Detect which cell encompasses the target text, then output its [X, Y] center coordinate. 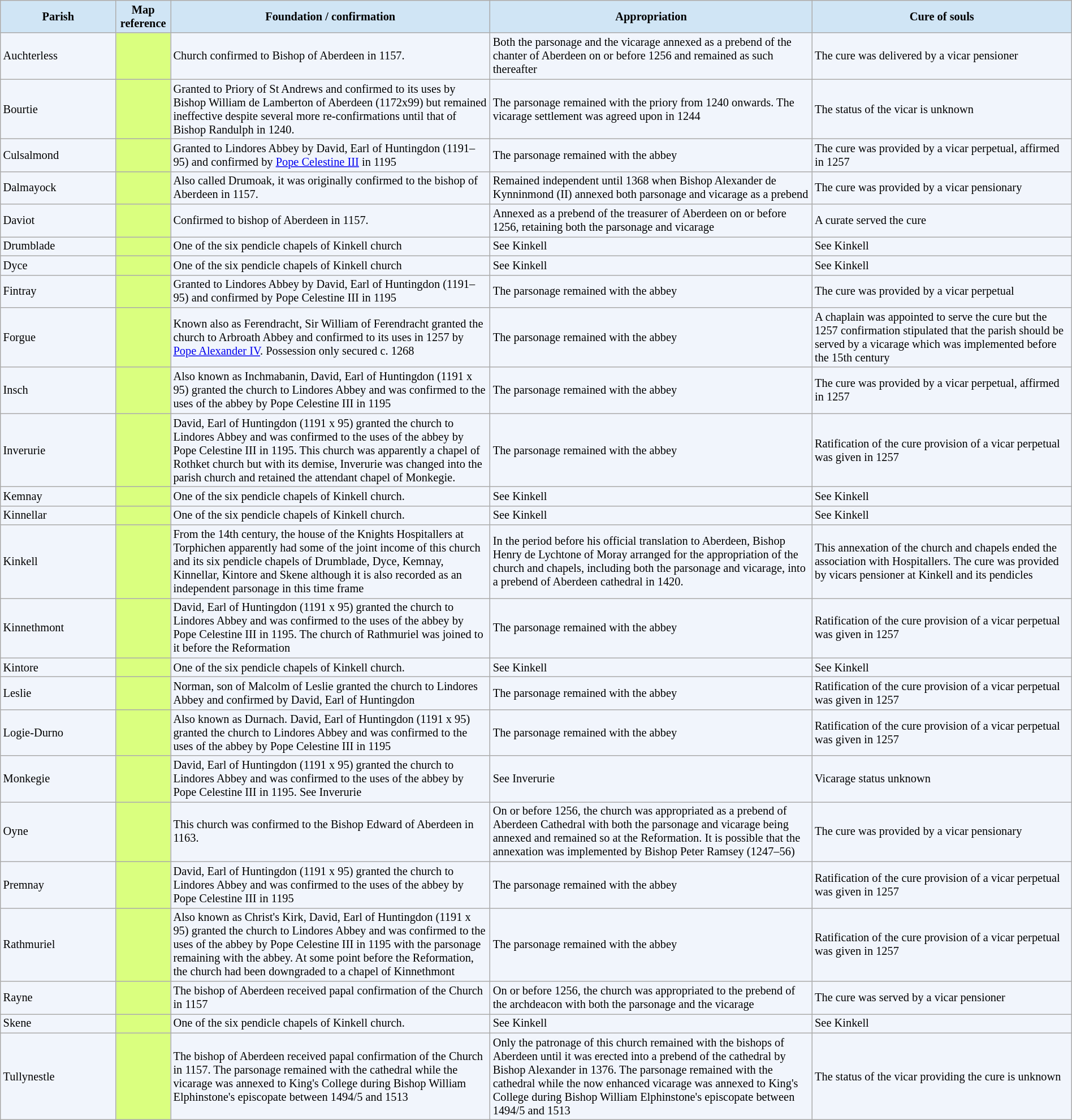
See Inverurie [651, 779]
Cure of souls [942, 16]
David, Earl of Huntingdon (1191 x 95) granted the church to Lindores Abbey and was confirmed to the uses of the abbey by Pope Celestine III in 1195 [330, 885]
Vicarage status unknown [942, 779]
The parsonage remained with the priory from 1240 onwards. The vicarage settlement was agreed upon in 1244 [651, 109]
The status of the vicar is unknown [942, 109]
Confirmed to bishop of Aberdeen in 1157. [330, 221]
Premnay [58, 885]
Foundation / confirmation [330, 16]
This church was confirmed to the Bishop Edward of Aberdeen in 1163. [330, 832]
Tullynestle [58, 1076]
Bourtie [58, 109]
A curate served the cure [942, 221]
Appropriation [651, 16]
On or before 1256, the church was appropriated to the prebend of the archdeacon with both the parsonage and the vicarage [651, 997]
Monkegie [58, 779]
Kintore [58, 667]
The cure was delivered by a vicar pensioner [942, 56]
Culsalmond [58, 155]
Insch [58, 390]
Logie-Durno [58, 733]
Church confirmed to Bishop of Aberdeen in 1157. [330, 56]
Map reference [144, 16]
Drumblade [58, 246]
Rayne [58, 997]
Rathmuriel [58, 945]
Leslie [58, 693]
Parish [58, 16]
Dyce [58, 265]
Both the parsonage and the vicarage annexed as a prebend of the chanter of Aberdeen on or before 1256 and remained as such thereafter [651, 56]
Kinnellar [58, 515]
Kinnethmont [58, 628]
Annexed as a prebend of the treasurer of Aberdeen on or before 1256, retaining both the parsonage and vicarage [651, 221]
Kemnay [58, 496]
The bishop of Aberdeen received papal confirmation of the Church in 1157 [330, 997]
The status of the vicar providing the cure is unknown [942, 1076]
Kinkell [58, 562]
Forgue [58, 337]
Norman, son of Malcolm of Leslie granted the church to Lindores Abbey and confirmed by David, Earl of Huntingdon [330, 693]
Skene [58, 1023]
Daviot [58, 221]
Dalmayock [58, 188]
Inverurie [58, 450]
Oyne [58, 832]
Fintray [58, 291]
The cure was provided by a vicar perpetual [942, 291]
Remained independent until 1368 when Bishop Alexander de Kynninmond (II) annexed both parsonage and vicarage as a prebend [651, 188]
Also called Drumoak, it was originally confirmed to the bishop of Aberdeen in 1157. [330, 188]
Auchterless [58, 56]
The cure was served by a vicar pensioner [942, 997]
